Provide the [X, Y] coordinate of the cell's center where the given text is located.  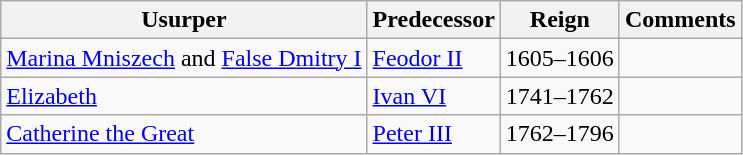
Predecessor [434, 20]
Feodor II [434, 58]
1741–1762 [560, 96]
Usurper [184, 20]
Elizabeth [184, 96]
Marina Mniszech and False Dmitry I [184, 58]
Reign [560, 20]
1762–1796 [560, 134]
Catherine the Great [184, 134]
Peter III [434, 134]
1605–1606 [560, 58]
Comments [680, 20]
Ivan VI [434, 96]
